Find where the given text appears and provide that cell's center as [X, Y] coordinate. 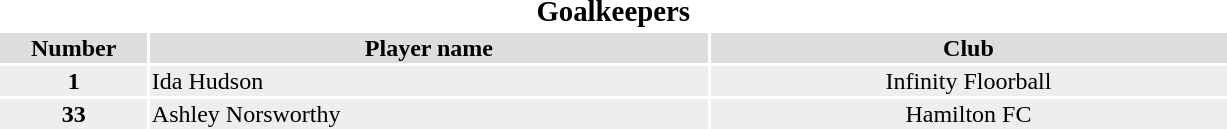
Player name [428, 48]
Ashley Norsworthy [428, 114]
Ida Hudson [428, 81]
1 [74, 81]
33 [74, 114]
Hamilton FC [968, 114]
Club [968, 48]
Number [74, 48]
Infinity Floorball [968, 81]
